Output the (x, y) coordinate of the center of the cell containing the given text.  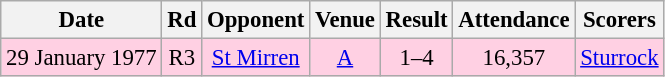
Rd (182, 20)
Attendance (514, 20)
Opponent (256, 20)
A (346, 58)
1–4 (416, 58)
St Mirren (256, 58)
Date (82, 20)
16,357 (514, 58)
Sturrock (620, 58)
29 January 1977 (82, 58)
Scorers (620, 20)
Result (416, 20)
Venue (346, 20)
R3 (182, 58)
